Extract the [x, y] coordinate from the center of the cell holding the provided text.  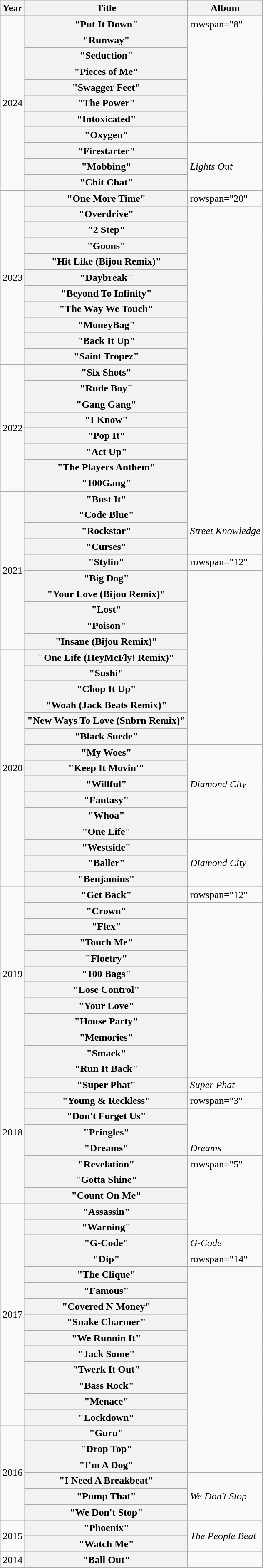
"Keep It Movin'" [107, 768]
"I'm A Dog" [107, 1464]
Lights Out [225, 166]
2022 [12, 428]
"Revelation" [107, 1164]
"Lost" [107, 610]
"Famous" [107, 1291]
"Jack Some" [107, 1354]
"Daybreak" [107, 277]
"Your Love (Bijou Remix)" [107, 594]
"Firestarter" [107, 151]
"Mobbing" [107, 166]
"Six Shots" [107, 372]
2015 [12, 1536]
"Drop Top" [107, 1449]
2014 [12, 1560]
"Dip" [107, 1259]
"The Way We Touch" [107, 309]
"Warning" [107, 1227]
"Pringles" [107, 1132]
"Woah (Jack Beats Remix)" [107, 705]
Album [225, 8]
"Back It Up" [107, 341]
"The Clique" [107, 1275]
Street Knowledge [225, 531]
"MoneyBag" [107, 325]
Super Phat [225, 1085]
"Overdrive" [107, 214]
"Westside" [107, 847]
rowspan="14" [225, 1259]
"Memories" [107, 1037]
2024 [12, 103]
"Flex" [107, 926]
The People Beat [225, 1536]
2017 [12, 1314]
"Bass Rock" [107, 1385]
"Don't Forget Us" [107, 1116]
rowspan="8" [225, 24]
"Get Back" [107, 895]
"Chit Chat" [107, 182]
"Touch Me" [107, 942]
"Young & Reckless" [107, 1101]
"Chop It Up" [107, 689]
"Floetry" [107, 958]
"Rude Boy" [107, 388]
"We Runnin It" [107, 1338]
"Crown" [107, 910]
"Guru" [107, 1433]
"Big Dog" [107, 578]
"I Know" [107, 420]
"One Life (HeyMcFly! Remix)" [107, 657]
We Don't Stop [225, 1496]
"Run It Back" [107, 1069]
"Black Suede" [107, 737]
"Menace" [107, 1401]
"2 Step" [107, 230]
"Intoxicated" [107, 119]
"100 Bags" [107, 974]
"Ball Out" [107, 1560]
"Covered N Money" [107, 1306]
"One More Time" [107, 198]
"My Woes" [107, 752]
"Stylin" [107, 562]
"Dreams" [107, 1148]
"Pieces of Me" [107, 72]
rowspan="5" [225, 1164]
2023 [12, 278]
"One Life" [107, 831]
"Gotta Shine" [107, 1180]
G-Code [225, 1243]
"Lose Control" [107, 990]
"Saint Tropez" [107, 356]
"Curses" [107, 547]
"I Need A Breakbeat" [107, 1481]
"Count On Me" [107, 1195]
"We Don't Stop" [107, 1512]
rowspan="3" [225, 1101]
"100Gang" [107, 483]
"Oxygen" [107, 135]
"Twerk It Out" [107, 1370]
2018 [12, 1132]
"Goons" [107, 246]
"Gang Gang" [107, 404]
"Your Love" [107, 1006]
2021 [12, 571]
"Baller" [107, 863]
"Watch Me" [107, 1544]
rowspan="20" [225, 198]
2019 [12, 974]
"New Ways To Love (Snbrn Remix)" [107, 721]
Year [12, 8]
"Whoa" [107, 816]
Dreams [225, 1148]
"Code Blue" [107, 515]
"Hit Like (Bijou Remix)" [107, 262]
"Super Phat" [107, 1085]
"Insane (Bijou Remix)" [107, 641]
"Willful" [107, 784]
"Sushi" [107, 673]
"Swagger Feet" [107, 87]
"Act Up" [107, 451]
"Beyond To Infinity" [107, 293]
"House Party" [107, 1021]
2016 [12, 1472]
"Benjamins" [107, 879]
"Bust It" [107, 499]
"Snake Charmer" [107, 1322]
"Fantasy" [107, 800]
"Pop It" [107, 435]
2020 [12, 768]
"Put It Down" [107, 24]
"Assassin" [107, 1212]
"Seduction" [107, 56]
"Pump That" [107, 1496]
"The Players Anthem" [107, 467]
Title [107, 8]
"Poison" [107, 626]
"Rockstar" [107, 531]
"Smack" [107, 1053]
"Runway" [107, 40]
"The Power" [107, 103]
"Lockdown" [107, 1417]
"Phoenix" [107, 1528]
"G-Code" [107, 1243]
